Pinpoint the cell where the given text exists, returning its [x, y] midpoint coordinate. 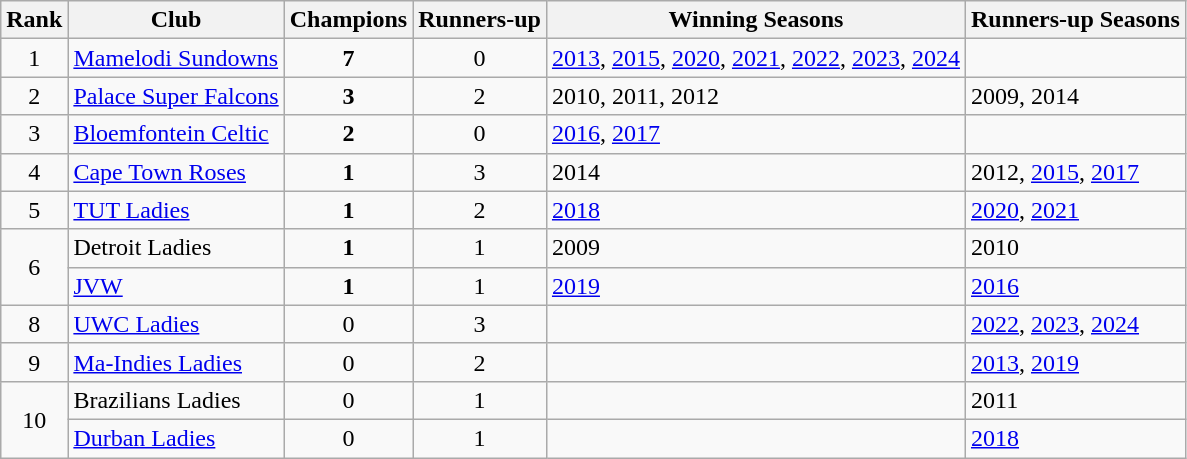
2011 [1075, 400]
JVW [176, 286]
7 [348, 58]
2016, 2017 [756, 134]
5 [34, 210]
2014 [756, 172]
9 [34, 362]
Winning Seasons [756, 20]
6 [34, 267]
Detroit Ladies [176, 248]
4 [34, 172]
2010, 2011, 2012 [756, 96]
2022, 2023, 2024 [1075, 324]
2019 [756, 286]
Brazilians Ladies [176, 400]
Palace Super Falcons [176, 96]
Durban Ladies [176, 438]
2020, 2021 [1075, 210]
2012, 2015, 2017 [1075, 172]
2010 [1075, 248]
Ma-Indies Ladies [176, 362]
Runners-up Seasons [1075, 20]
2009, 2014 [1075, 96]
Runners-up [480, 20]
2016 [1075, 286]
10 [34, 419]
8 [34, 324]
Rank [34, 20]
Champions [348, 20]
2013, 2015, 2020, 2021, 2022, 2023, 2024 [756, 58]
2009 [756, 248]
TUT Ladies [176, 210]
2013, 2019 [1075, 362]
UWC Ladies [176, 324]
Mamelodi Sundowns [176, 58]
Cape Town Roses [176, 172]
Bloemfontein Celtic [176, 134]
Club [176, 20]
